Return the [X, Y] coordinate for the center point of the cell that contains the specified text.  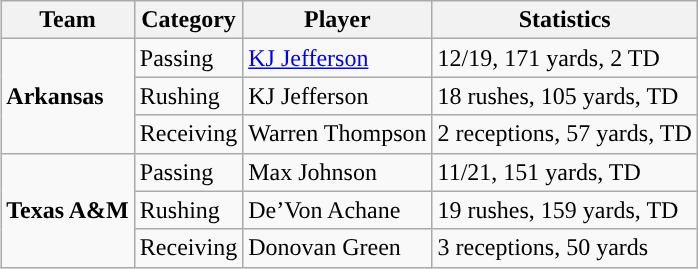
11/21, 151 yards, TD [564, 172]
Max Johnson [338, 172]
Donovan Green [338, 248]
18 rushes, 105 yards, TD [564, 96]
2 receptions, 57 yards, TD [564, 134]
Team [68, 20]
3 receptions, 50 yards [564, 248]
Texas A&M [68, 210]
Category [188, 20]
Arkansas [68, 96]
De’Von Achane [338, 210]
Player [338, 20]
Statistics [564, 20]
12/19, 171 yards, 2 TD [564, 58]
Warren Thompson [338, 134]
19 rushes, 159 yards, TD [564, 210]
